Find where the given text appears and provide that cell's center as (X, Y) coordinate. 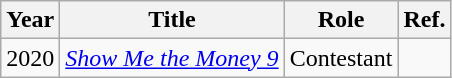
Title (172, 20)
Contestant (341, 58)
Ref. (424, 20)
Year (30, 20)
Show Me the Money 9 (172, 58)
2020 (30, 58)
Role (341, 20)
